Find where the given text appears and provide that cell's center as (X, Y) coordinate. 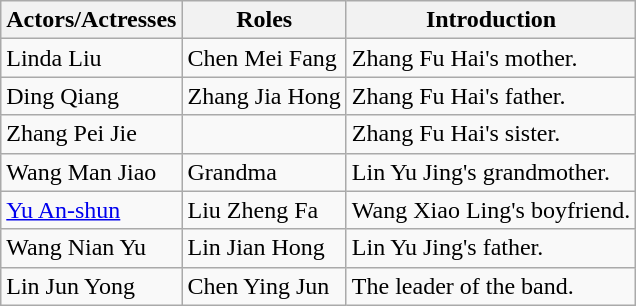
Wang Nian Yu (92, 248)
Lin Yu Jing's father. (490, 248)
Liu Zheng Fa (264, 210)
Introduction (490, 20)
Actors/Actresses (92, 20)
Zhang Pei Jie (92, 134)
Chen Ying Jun (264, 286)
Zhang Fu Hai's mother. (490, 58)
Ding Qiang (92, 96)
Zhang Jia Hong (264, 96)
Chen Mei Fang (264, 58)
Lin Yu Jing's grandmother. (490, 172)
Roles (264, 20)
Yu An-shun (92, 210)
Wang Man Jiao (92, 172)
Lin Jian Hong (264, 248)
Linda Liu (92, 58)
Lin Jun Yong (92, 286)
Zhang Fu Hai's father. (490, 96)
Zhang Fu Hai's sister. (490, 134)
Wang Xiao Ling's boyfriend. (490, 210)
The leader of the band. (490, 286)
Grandma (264, 172)
